Pinpoint the cell where the given text exists, returning its (X, Y) midpoint coordinate. 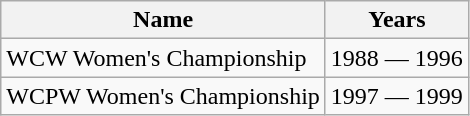
Name (164, 20)
Years (396, 20)
1997 — 1999 (396, 96)
WCW Women's Championship (164, 58)
1988 — 1996 (396, 58)
WCPW Women's Championship (164, 96)
